Detect which cell encompasses the target text, then output its (x, y) center coordinate. 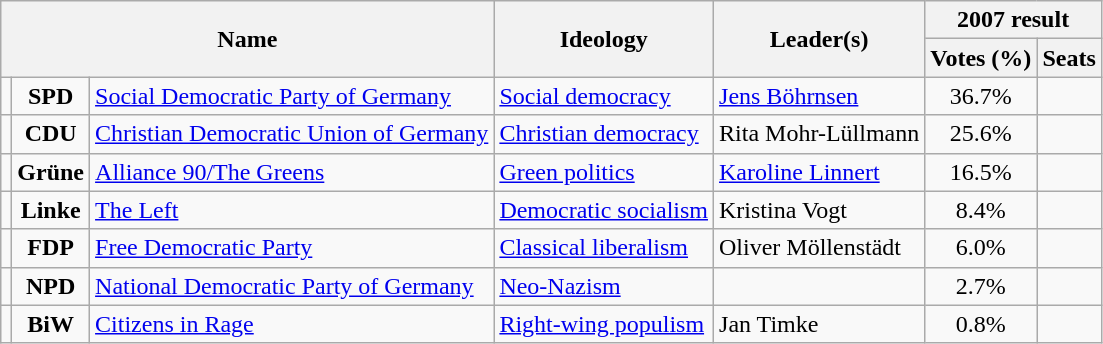
National Democratic Party of Germany (292, 286)
Social democracy (604, 96)
25.6% (981, 134)
Democratic socialism (604, 210)
Grüne (51, 172)
0.8% (981, 324)
Name (248, 39)
Votes (%) (981, 58)
Neo-Nazism (604, 286)
2007 result (1014, 20)
6.0% (981, 248)
Free Democratic Party (292, 248)
Green politics (604, 172)
36.7% (981, 96)
Jan Timke (820, 324)
Jens Böhrnsen (820, 96)
Karoline Linnert (820, 172)
Christian democracy (604, 134)
Kristina Vogt (820, 210)
Classical liberalism (604, 248)
Ideology (604, 39)
Seats (1069, 58)
SPD (51, 96)
BiW (51, 324)
CDU (51, 134)
Leader(s) (820, 39)
Rita Mohr-Lüllmann (820, 134)
Oliver Möllenstädt (820, 248)
16.5% (981, 172)
8.4% (981, 210)
2.7% (981, 286)
Right-wing populism (604, 324)
Christian Democratic Union of Germany (292, 134)
Linke (51, 210)
FDP (51, 248)
Citizens in Rage (292, 324)
The Left (292, 210)
NPD (51, 286)
Social Democratic Party of Germany (292, 96)
Alliance 90/The Greens (292, 172)
